Determine the (X, Y) coordinate at the center of the cell enclosing the given text.  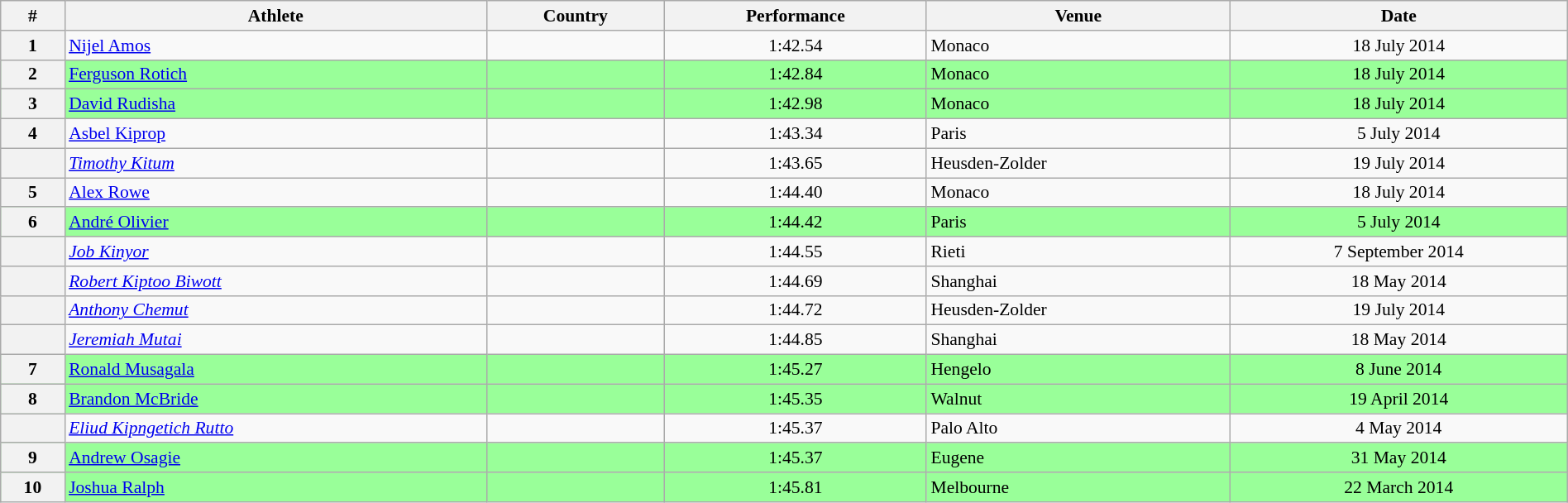
1:44.55 (796, 251)
1:42.54 (796, 46)
1 (33, 46)
5 (33, 193)
Eliud Kipngetich Rutto (275, 429)
Brandon McBride (275, 399)
1:44.40 (796, 193)
André Olivier (275, 223)
1:45.27 (796, 370)
1:43.34 (796, 134)
7 September 2014 (1398, 251)
10 (33, 487)
Walnut (1078, 399)
Robert Kiptoo Biwott (275, 281)
David Rudisha (275, 104)
4 May 2014 (1398, 429)
Palo Alto (1078, 429)
1:42.98 (796, 104)
2 (33, 74)
31 May 2014 (1398, 458)
1:45.81 (796, 487)
Hengelo (1078, 370)
1:43.65 (796, 163)
Andrew Osagie (275, 458)
Date (1398, 16)
1:44.42 (796, 223)
Athlete (275, 16)
Asbel Kiprop (275, 134)
Ronald Musagala (275, 370)
Performance (796, 16)
Alex Rowe (275, 193)
Venue (1078, 16)
1:42.84 (796, 74)
Country (576, 16)
Eugene (1078, 458)
8 (33, 399)
Jeremiah Mutai (275, 340)
Rieti (1078, 251)
Job Kinyor (275, 251)
Joshua Ralph (275, 487)
Ferguson Rotich (275, 74)
9 (33, 458)
Melbourne (1078, 487)
7 (33, 370)
# (33, 16)
1:44.72 (796, 310)
6 (33, 223)
1:44.69 (796, 281)
22 March 2014 (1398, 487)
1:44.85 (796, 340)
3 (33, 104)
8 June 2014 (1398, 370)
1:45.35 (796, 399)
Anthony Chemut (275, 310)
4 (33, 134)
Nijel Amos (275, 46)
19 April 2014 (1398, 399)
Timothy Kitum (275, 163)
